Extract the (x, y) coordinate from the center of the cell holding the provided text.  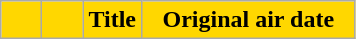
Original air date (248, 20)
Title (112, 20)
